Provide the (x, y) coordinate of the cell's center where the given text is located.  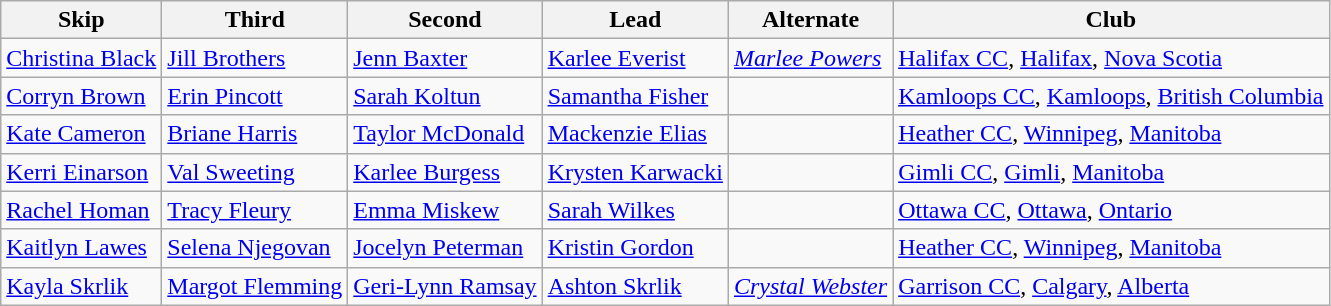
Christina Black (82, 58)
Sarah Koltun (445, 96)
Mackenzie Elias (635, 134)
Kaitlyn Lawes (82, 248)
Kayla Skrlik (82, 286)
Halifax CC, Halifax, Nova Scotia (1111, 58)
Krysten Karwacki (635, 172)
Erin Pincott (255, 96)
Third (255, 20)
Margot Flemming (255, 286)
Briane Harris (255, 134)
Lead (635, 20)
Geri-Lynn Ramsay (445, 286)
Kerri Einarson (82, 172)
Garrison CC, Calgary, Alberta (1111, 286)
Club (1111, 20)
Samantha Fisher (635, 96)
Taylor McDonald (445, 134)
Karlee Everist (635, 58)
Second (445, 20)
Gimli CC, Gimli, Manitoba (1111, 172)
Rachel Homan (82, 210)
Val Sweeting (255, 172)
Jill Brothers (255, 58)
Kamloops CC, Kamloops, British Columbia (1111, 96)
Ottawa CC, Ottawa, Ontario (1111, 210)
Corryn Brown (82, 96)
Tracy Fleury (255, 210)
Jocelyn Peterman (445, 248)
Marlee Powers (810, 58)
Emma Miskew (445, 210)
Jenn Baxter (445, 58)
Ashton Skrlik (635, 286)
Crystal Webster (810, 286)
Kristin Gordon (635, 248)
Skip (82, 20)
Karlee Burgess (445, 172)
Sarah Wilkes (635, 210)
Alternate (810, 20)
Kate Cameron (82, 134)
Selena Njegovan (255, 248)
